Search for the cell housing the specified text and yield its [x, y] center coordinate. 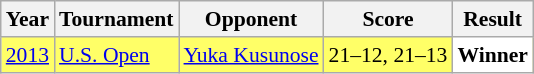
2013 [28, 55]
Year [28, 19]
Yuka Kusunose [252, 55]
Score [388, 19]
Result [492, 19]
Opponent [252, 19]
U.S. Open [116, 55]
Winner [492, 55]
Tournament [116, 19]
21–12, 21–13 [388, 55]
